Identify which cell holds the provided text, then report its [X, Y] central coordinate. 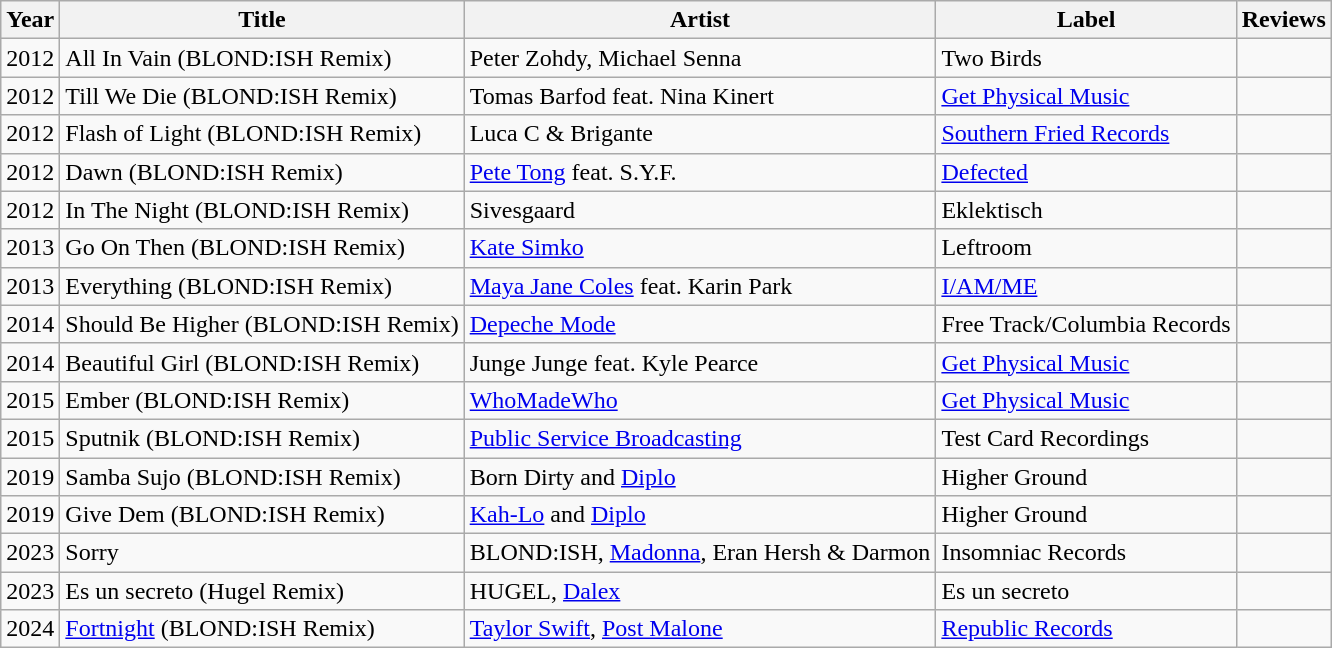
Luca C & Brigante [700, 134]
Free Track/Columbia Records [1086, 324]
Kate Simko [700, 248]
Depeche Mode [700, 324]
Republic Records [1086, 629]
Should Be Higher (BLOND:ISH Remix) [262, 324]
Reviews [1284, 20]
Insomniac Records [1086, 553]
2024 [30, 629]
Public Service Broadcasting [700, 438]
Peter Zohdy, Michael Senna [700, 58]
Samba Sujo (BLOND:ISH Remix) [262, 477]
Two Birds [1086, 58]
Fortnight (BLOND:ISH Remix) [262, 629]
Sorry [262, 553]
In The Night (BLOND:ISH Remix) [262, 210]
I/AM/ME [1086, 286]
Give Dem (BLOND:ISH Remix) [262, 515]
Es un secreto (Hugel Remix) [262, 591]
Sivesgaard [700, 210]
Ember (BLOND:ISH Remix) [262, 400]
Southern Fried Records [1086, 134]
Es un secreto [1086, 591]
BLOND:ISH, Madonna, Eran Hersh & Darmon [700, 553]
Year [30, 20]
Flash of Light (BLOND:ISH Remix) [262, 134]
Tomas Barfod feat. Nina Kinert [700, 96]
Title [262, 20]
Eklektisch [1086, 210]
Sputnik (BLOND:ISH Remix) [262, 438]
Taylor Swift, Post Malone [700, 629]
Till We Die (BLOND:ISH Remix) [262, 96]
Born Dirty and Diplo [700, 477]
Label [1086, 20]
Artist [700, 20]
Pete Tong feat. S.Y.F. [700, 172]
Junge Junge feat. Kyle Pearce [700, 362]
HUGEL, Dalex [700, 591]
Defected [1086, 172]
Maya Jane Coles feat. Karin Park [700, 286]
Kah-Lo and Diplo [700, 515]
Test Card Recordings [1086, 438]
Leftroom [1086, 248]
Everything (BLOND:ISH Remix) [262, 286]
All In Vain (BLOND:ISH Remix) [262, 58]
Beautiful Girl (BLOND:ISH Remix) [262, 362]
Dawn (BLOND:ISH Remix) [262, 172]
WhoMadeWho [700, 400]
Go On Then (BLOND:ISH Remix) [262, 248]
